Determine the [x, y] coordinate at the center of the cell enclosing the given text.  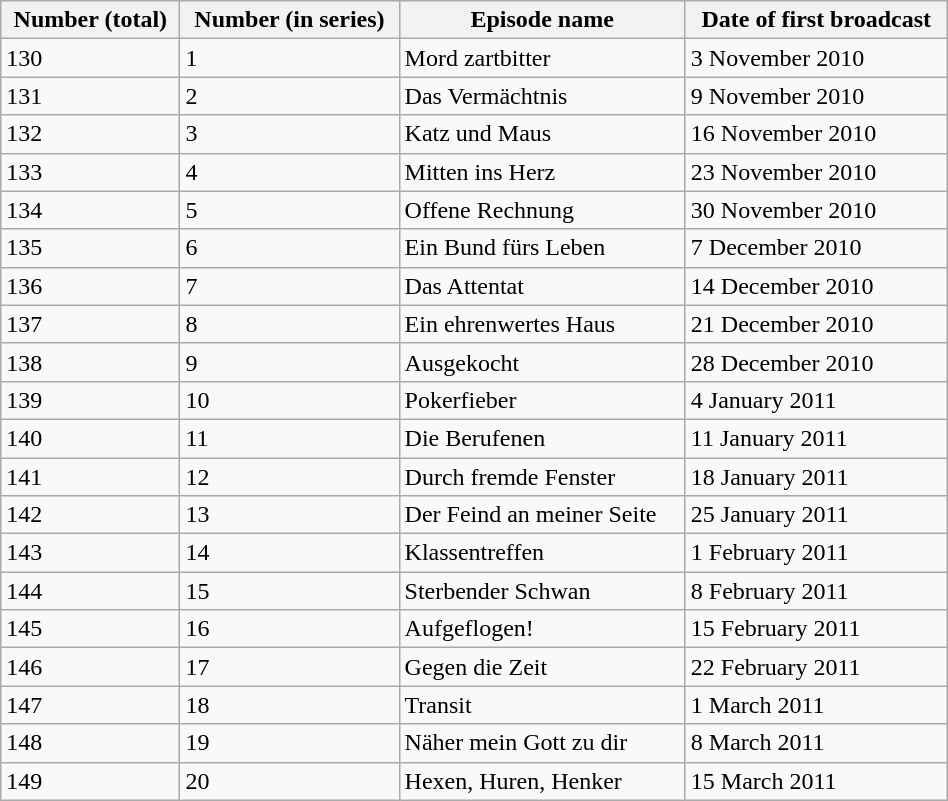
140 [90, 438]
1 [290, 58]
Gegen die Zeit [542, 667]
Katz und Maus [542, 134]
146 [90, 667]
Hexen, Huren, Henker [542, 781]
6 [290, 248]
11 [290, 438]
3 [290, 134]
Sterbender Schwan [542, 591]
138 [90, 362]
Durch fremde Fenster [542, 477]
22 February 2011 [816, 667]
Die Berufenen [542, 438]
139 [90, 400]
Number (in series) [290, 20]
Aufgeflogen! [542, 629]
4 January 2011 [816, 400]
137 [90, 324]
130 [90, 58]
132 [90, 134]
8 February 2011 [816, 591]
8 March 2011 [816, 743]
14 [290, 553]
Date of first broadcast [816, 20]
7 [290, 286]
9 November 2010 [816, 96]
133 [90, 172]
144 [90, 591]
134 [90, 210]
8 [290, 324]
Ein Bund fürs Leben [542, 248]
Der Feind an meiner Seite [542, 515]
Das Vermächtnis [542, 96]
Number (total) [90, 20]
12 [290, 477]
142 [90, 515]
Ausgekocht [542, 362]
Offene Rechnung [542, 210]
2 [290, 96]
30 November 2010 [816, 210]
143 [90, 553]
23 November 2010 [816, 172]
21 December 2010 [816, 324]
1 March 2011 [816, 705]
Transit [542, 705]
16 [290, 629]
10 [290, 400]
18 January 2011 [816, 477]
Ein ehrenwertes Haus [542, 324]
135 [90, 248]
Das Attentat [542, 286]
15 March 2011 [816, 781]
25 January 2011 [816, 515]
11 January 2011 [816, 438]
13 [290, 515]
16 November 2010 [816, 134]
28 December 2010 [816, 362]
147 [90, 705]
9 [290, 362]
5 [290, 210]
4 [290, 172]
149 [90, 781]
1 February 2011 [816, 553]
Näher mein Gott zu dir [542, 743]
17 [290, 667]
19 [290, 743]
14 December 2010 [816, 286]
3 November 2010 [816, 58]
7 December 2010 [816, 248]
18 [290, 705]
20 [290, 781]
136 [90, 286]
Mitten ins Herz [542, 172]
Episode name [542, 20]
Mord zartbitter [542, 58]
15 [290, 591]
Klassentreffen [542, 553]
141 [90, 477]
Pokerfieber [542, 400]
145 [90, 629]
148 [90, 743]
15 February 2011 [816, 629]
131 [90, 96]
